Identify which cell holds the provided text, then report its (X, Y) central coordinate. 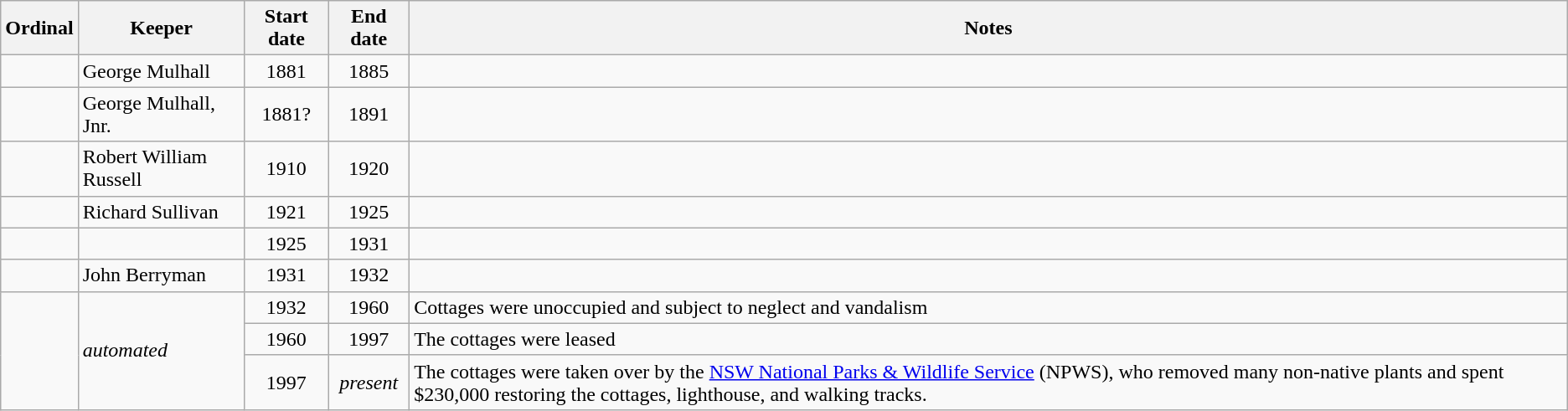
Keeper (161, 28)
Robert William Russell (161, 169)
1881? (286, 114)
automated (161, 350)
1910 (286, 169)
1891 (369, 114)
Richard Sullivan (161, 212)
present (369, 382)
1885 (369, 71)
1920 (369, 169)
George Mulhall (161, 71)
Notes (988, 28)
Start date (286, 28)
1881 (286, 71)
John Berryman (161, 275)
George Mulhall, Jnr. (161, 114)
1921 (286, 212)
Cottages were unoccupied and subject to neglect and vandalism (988, 307)
The cottages were leased (988, 339)
Ordinal (39, 28)
End date (369, 28)
